Locate the cell with the specified text and output its (x, y) center coordinate. 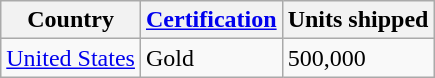
Country (71, 20)
500,000 (358, 58)
United States (71, 58)
Units shipped (358, 20)
Certification (211, 20)
Gold (211, 58)
